Return the [x, y] coordinate for the center point of the cell that contains the specified text.  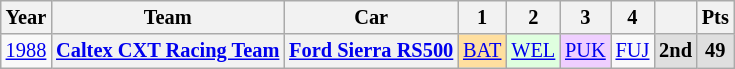
2nd [676, 51]
2 [533, 17]
Caltex CXT Racing Team [168, 51]
3 [585, 17]
PUK [585, 51]
4 [633, 17]
Ford Sierra RS500 [371, 51]
49 [716, 51]
FUJ [633, 51]
1988 [26, 51]
Year [26, 17]
WEL [533, 51]
Pts [716, 17]
1 [482, 17]
BAT [482, 51]
Car [371, 17]
Team [168, 17]
